From the cell containing the given text, extract its center point as [X, Y] coordinate. 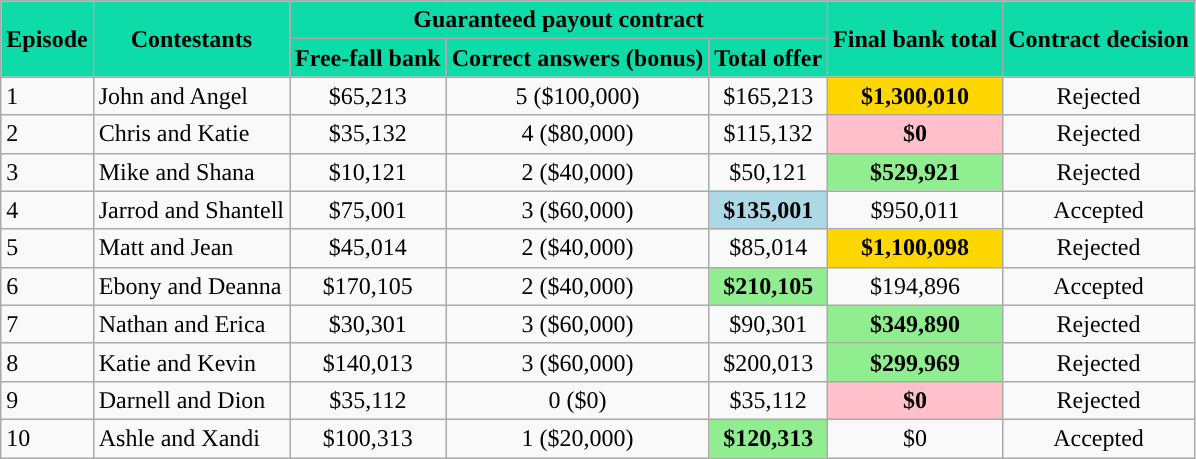
Ashle and Xandi [191, 438]
$950,011 [916, 210]
$170,105 [368, 286]
John and Angel [191, 96]
Katie and Kevin [191, 362]
Mike and Shana [191, 172]
$299,969 [916, 362]
3 [47, 172]
$100,313 [368, 438]
Final bank total [916, 39]
Contract decision [1099, 39]
$75,001 [368, 210]
Episode [47, 39]
5 [47, 248]
9 [47, 400]
8 [47, 362]
$1,300,010 [916, 96]
$10,121 [368, 172]
$50,121 [768, 172]
7 [47, 324]
$349,890 [916, 324]
$65,213 [368, 96]
$140,013 [368, 362]
Correct answers (bonus) [578, 58]
0 ($0) [578, 400]
10 [47, 438]
$210,105 [768, 286]
6 [47, 286]
$135,001 [768, 210]
4 ($80,000) [578, 134]
$35,132 [368, 134]
Chris and Katie [191, 134]
$1,100,098 [916, 248]
$30,301 [368, 324]
$200,013 [768, 362]
Total offer [768, 58]
Free-fall bank [368, 58]
$529,921 [916, 172]
Nathan and Erica [191, 324]
2 [47, 134]
1 [47, 96]
Darnell and Dion [191, 400]
$194,896 [916, 286]
Jarrod and Shantell [191, 210]
Ebony and Deanna [191, 286]
4 [47, 210]
1 ($20,000) [578, 438]
Contestants [191, 39]
$115,132 [768, 134]
$120,313 [768, 438]
$90,301 [768, 324]
$165,213 [768, 96]
5 ($100,000) [578, 96]
Matt and Jean [191, 248]
Guaranteed payout contract [559, 20]
$45,014 [368, 248]
$85,014 [768, 248]
